Search for the cell housing the specified text and yield its (x, y) center coordinate. 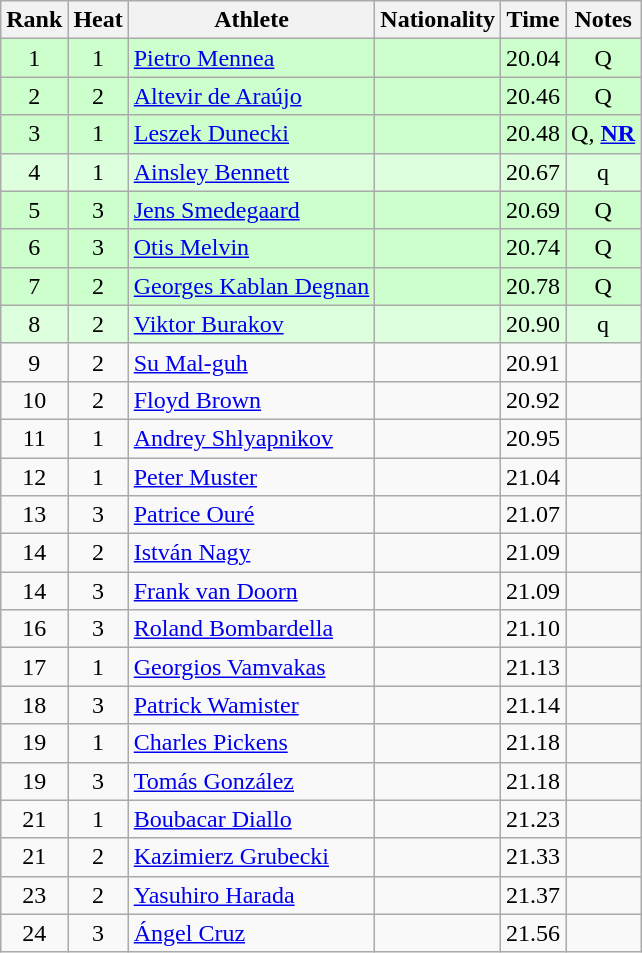
17 (34, 667)
Georges Kablan Degnan (252, 286)
20.91 (534, 362)
20.95 (534, 438)
Kazimierz Grubecki (252, 857)
Roland Bombardella (252, 629)
István Nagy (252, 553)
Charles Pickens (252, 743)
9 (34, 362)
Su Mal-guh (252, 362)
Otis Melvin (252, 248)
21.56 (534, 933)
21.13 (534, 667)
Andrey Shlyapnikov (252, 438)
24 (34, 933)
6 (34, 248)
21.33 (534, 857)
Frank van Doorn (252, 591)
21.14 (534, 705)
Floyd Brown (252, 400)
Pietro Mennea (252, 58)
13 (34, 515)
21.04 (534, 477)
21.10 (534, 629)
Athlete (252, 20)
20.90 (534, 324)
20.48 (534, 134)
Boubacar Diallo (252, 819)
Tomás González (252, 781)
18 (34, 705)
21.07 (534, 515)
Ángel Cruz (252, 933)
10 (34, 400)
20.69 (534, 210)
Yasuhiro Harada (252, 895)
Q, NR (604, 134)
23 (34, 895)
21.23 (534, 819)
Rank (34, 20)
12 (34, 477)
21.37 (534, 895)
Patrick Wamister (252, 705)
20.92 (534, 400)
Altevir de Araújo (252, 96)
Leszek Dunecki (252, 134)
Viktor Burakov (252, 324)
5 (34, 210)
20.67 (534, 172)
Georgios Vamvakas (252, 667)
Jens Smedegaard (252, 210)
Time (534, 20)
20.78 (534, 286)
20.74 (534, 248)
8 (34, 324)
Nationality (438, 20)
Peter Muster (252, 477)
Ainsley Bennett (252, 172)
Patrice Ouré (252, 515)
4 (34, 172)
Heat (98, 20)
20.46 (534, 96)
7 (34, 286)
16 (34, 629)
Notes (604, 20)
20.04 (534, 58)
11 (34, 438)
